Return the (X, Y) coordinate for the center point of the cell that contains the specified text.  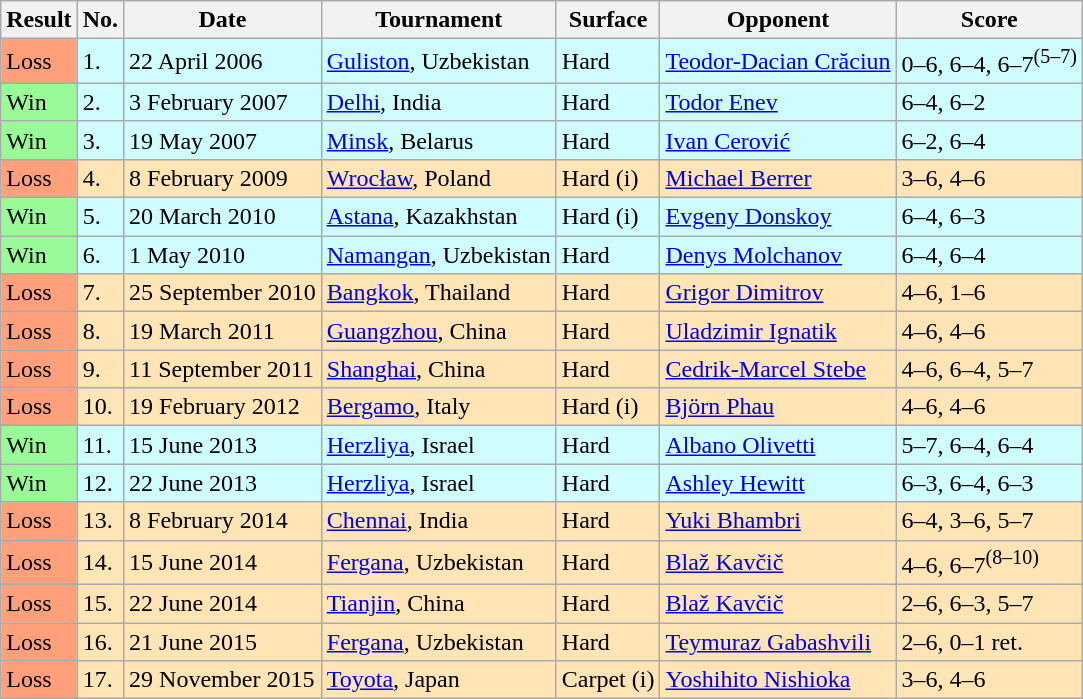
14. (100, 562)
Bergamo, Italy (438, 407)
1. (100, 62)
12. (100, 483)
22 June 2013 (223, 483)
4. (100, 178)
4–6, 6–4, 5–7 (989, 369)
Minsk, Belarus (438, 140)
Delhi, India (438, 102)
6–4, 6–4 (989, 255)
Date (223, 20)
Toyota, Japan (438, 680)
Michael Berrer (778, 178)
19 March 2011 (223, 331)
15 June 2014 (223, 562)
11. (100, 445)
Uladzimir Ignatik (778, 331)
6–4, 6–3 (989, 217)
Teymuraz Gabashvili (778, 642)
5. (100, 217)
Cedrik-Marcel Stebe (778, 369)
Denys Molchanov (778, 255)
6–2, 6–4 (989, 140)
Ashley Hewitt (778, 483)
Namangan, Uzbekistan (438, 255)
Chennai, India (438, 521)
0–6, 6–4, 6–7(5–7) (989, 62)
Albano Olivetti (778, 445)
Tianjin, China (438, 604)
3 February 2007 (223, 102)
2. (100, 102)
Grigor Dimitrov (778, 293)
Shanghai, China (438, 369)
Guliston, Uzbekistan (438, 62)
Astana, Kazakhstan (438, 217)
25 September 2010 (223, 293)
7. (100, 293)
No. (100, 20)
15 June 2013 (223, 445)
Yuki Bhambri (778, 521)
29 November 2015 (223, 680)
19 February 2012 (223, 407)
22 April 2006 (223, 62)
4–6, 1–6 (989, 293)
Surface (608, 20)
2–6, 0–1 ret. (989, 642)
9. (100, 369)
6. (100, 255)
8 February 2014 (223, 521)
17. (100, 680)
6–3, 6–4, 6–3 (989, 483)
20 March 2010 (223, 217)
16. (100, 642)
6–4, 3–6, 5–7 (989, 521)
13. (100, 521)
Evgeny Donskoy (778, 217)
6–4, 6–2 (989, 102)
Yoshihito Nishioka (778, 680)
2–6, 6–3, 5–7 (989, 604)
Carpet (i) (608, 680)
4–6, 6–7(8–10) (989, 562)
8. (100, 331)
Teodor-Dacian Crăciun (778, 62)
10. (100, 407)
Tournament (438, 20)
1 May 2010 (223, 255)
Result (39, 20)
Bangkok, Thailand (438, 293)
Björn Phau (778, 407)
3. (100, 140)
19 May 2007 (223, 140)
21 June 2015 (223, 642)
15. (100, 604)
Wrocław, Poland (438, 178)
11 September 2011 (223, 369)
Ivan Cerović (778, 140)
Todor Enev (778, 102)
8 February 2009 (223, 178)
22 June 2014 (223, 604)
Score (989, 20)
5–7, 6–4, 6–4 (989, 445)
Opponent (778, 20)
Guangzhou, China (438, 331)
